Find where the given text appears and provide that cell's center as [x, y] coordinate. 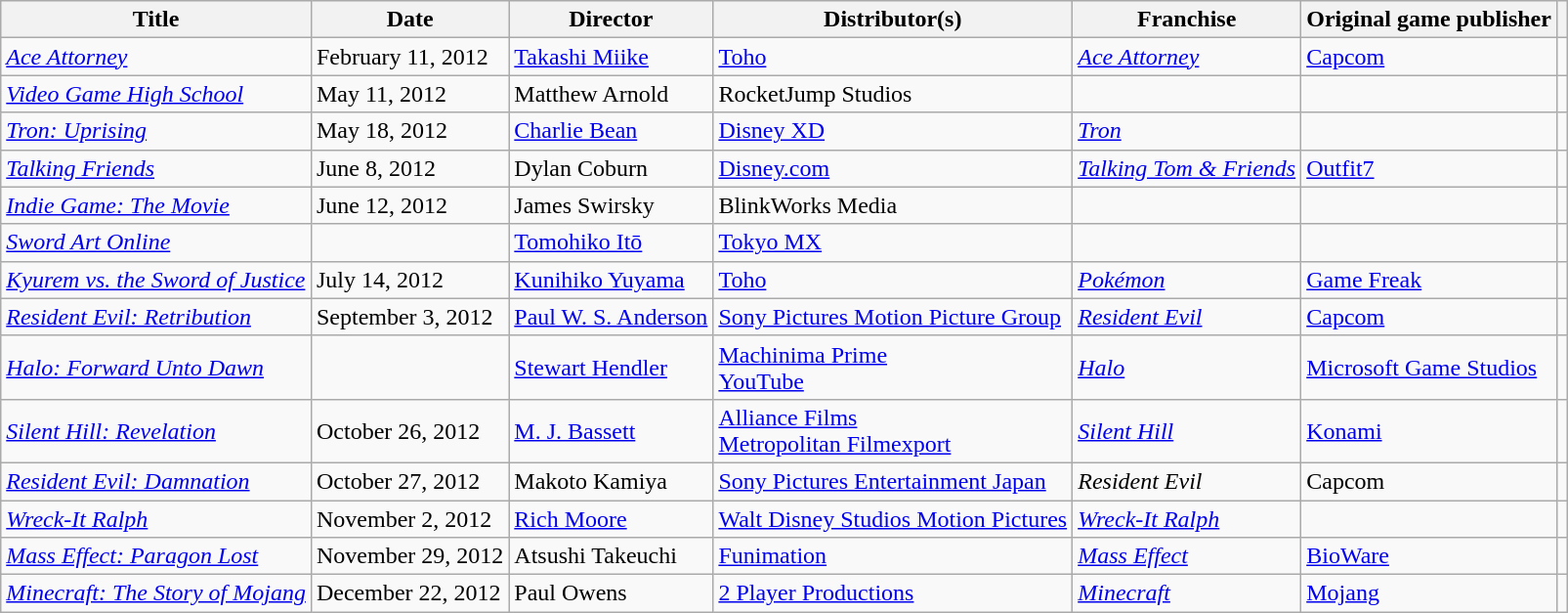
Halo [1187, 368]
Silent Hill [1187, 430]
May 11, 2012 [409, 94]
Mass Effect [1187, 556]
BlinkWorks Media [893, 205]
Disney XD [893, 131]
Tron [1187, 131]
2 Player Productions [893, 593]
Resident Evil: Damnation [156, 481]
Date [409, 20]
James Swirsky [612, 205]
July 14, 2012 [409, 280]
Director [612, 20]
Rich Moore [612, 519]
October 26, 2012 [409, 430]
Talking Friends [156, 168]
Paul W. S. Anderson [612, 317]
BioWare [1429, 556]
Makoto Kamiya [612, 481]
Matthew Arnold [612, 94]
June 12, 2012 [409, 205]
Tron: Uprising [156, 131]
Charlie Bean [612, 131]
Mass Effect: Paragon Lost [156, 556]
May 18, 2012 [409, 131]
Distributor(s) [893, 20]
Talking Tom & Friends [1187, 168]
M. J. Bassett [612, 430]
Tokyo MX [893, 242]
Sword Art Online [156, 242]
Sony Pictures Entertainment Japan [893, 481]
Disney.com [893, 168]
Walt Disney Studios Motion Pictures [893, 519]
Title [156, 20]
Machinima PrimeYouTube [893, 368]
February 11, 2012 [409, 57]
October 27, 2012 [409, 481]
Minecraft: The Story of Mojang [156, 593]
Funimation [893, 556]
Dylan Coburn [612, 168]
December 22, 2012 [409, 593]
June 8, 2012 [409, 168]
Original game publisher [1429, 20]
RocketJump Studios [893, 94]
Microsoft Game Studios [1429, 368]
Resident Evil: Retribution [156, 317]
Sony Pictures Motion Picture Group [893, 317]
Game Freak [1429, 280]
Paul Owens [612, 593]
November 29, 2012 [409, 556]
Atsushi Takeuchi [612, 556]
Kunihiko Yuyama [612, 280]
Minecraft [1187, 593]
Franchise [1187, 20]
Indie Game: The Movie [156, 205]
Konami [1429, 430]
November 2, 2012 [409, 519]
Halo: Forward Unto Dawn [156, 368]
Stewart Hendler [612, 368]
Takashi Miike [612, 57]
Mojang [1429, 593]
Alliance Films Metropolitan Filmexport [893, 430]
Silent Hill: Revelation [156, 430]
Outfit7 [1429, 168]
Kyurem vs. the Sword of Justice [156, 280]
September 3, 2012 [409, 317]
Pokémon [1187, 280]
Video Game High School [156, 94]
Tomohiko Itō [612, 242]
